Extract the [x, y] coordinate from the center of the cell holding the provided text.  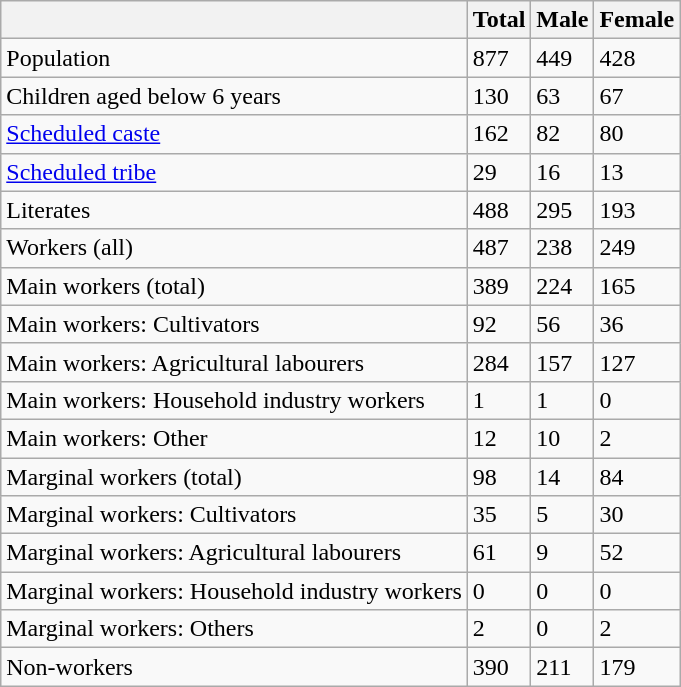
84 [637, 477]
13 [637, 172]
Marginal workers (total) [234, 477]
35 [499, 515]
487 [499, 248]
165 [637, 286]
98 [499, 477]
249 [637, 248]
Main workers: Cultivators [234, 324]
56 [562, 324]
67 [637, 96]
130 [499, 96]
9 [562, 553]
Children aged below 6 years [234, 96]
224 [562, 286]
Non-workers [234, 667]
92 [499, 324]
157 [562, 362]
30 [637, 515]
Population [234, 58]
179 [637, 667]
52 [637, 553]
82 [562, 134]
5 [562, 515]
162 [499, 134]
877 [499, 58]
389 [499, 286]
390 [499, 667]
Marginal workers: Cultivators [234, 515]
488 [499, 210]
428 [637, 58]
Marginal workers: Others [234, 629]
238 [562, 248]
12 [499, 438]
Total [499, 20]
61 [499, 553]
36 [637, 324]
284 [499, 362]
14 [562, 477]
127 [637, 362]
Main workers (total) [234, 286]
Main workers: Agricultural labourers [234, 362]
193 [637, 210]
Main workers: Household industry workers [234, 400]
Male [562, 20]
211 [562, 667]
Literates [234, 210]
63 [562, 96]
Marginal workers: Household industry workers [234, 591]
295 [562, 210]
Scheduled caste [234, 134]
449 [562, 58]
Scheduled tribe [234, 172]
Workers (all) [234, 248]
80 [637, 134]
29 [499, 172]
Main workers: Other [234, 438]
16 [562, 172]
Marginal workers: Agricultural labourers [234, 553]
Female [637, 20]
10 [562, 438]
